Output the [x, y] coordinate of the center of the cell containing the given text.  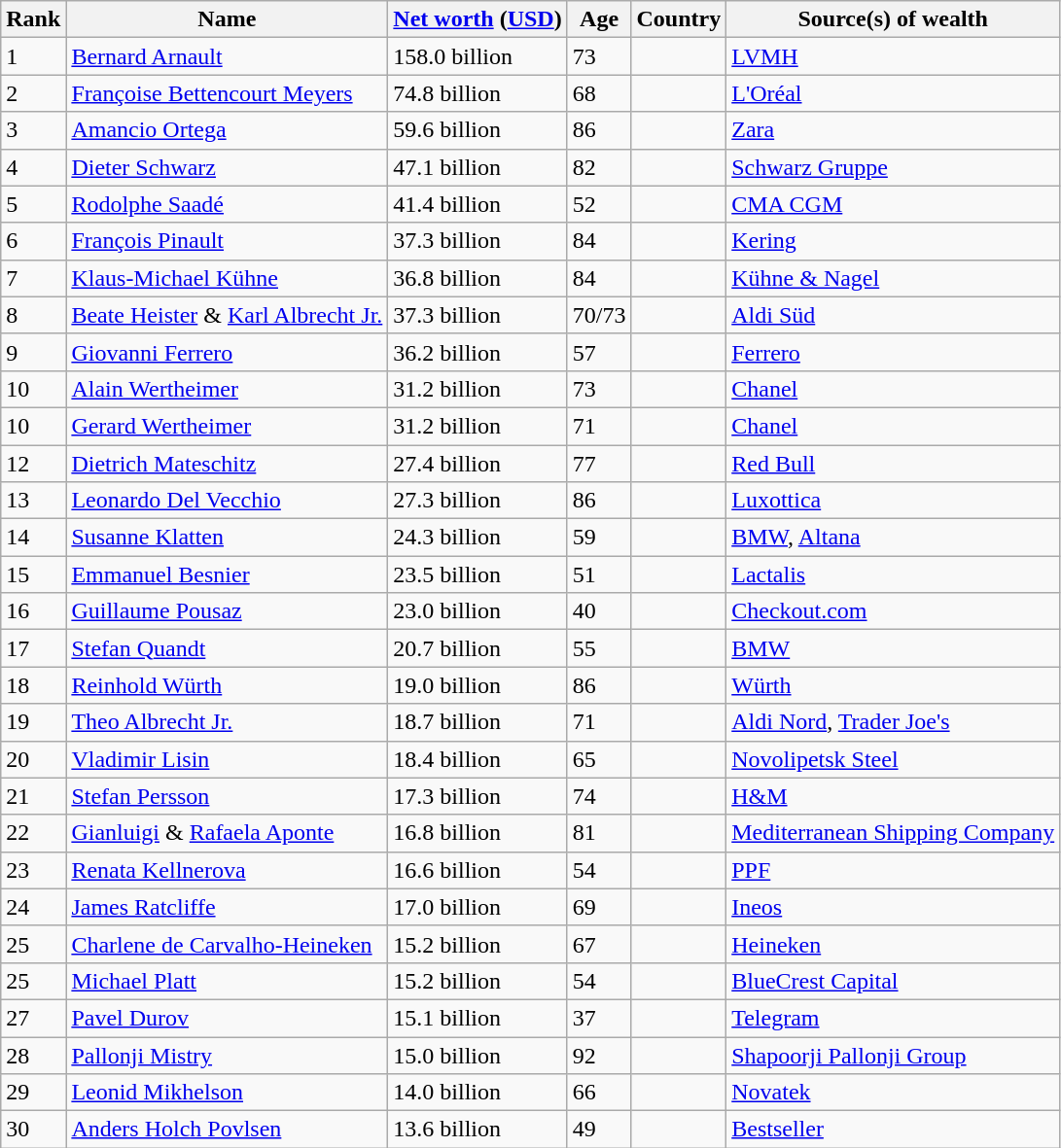
82 [599, 167]
19.0 billion [477, 685]
7 [33, 278]
16.6 billion [477, 870]
Klaus-Michael Kühne [228, 278]
27 [33, 1018]
Schwarz Gruppe [893, 167]
Vladimir Lisin [228, 759]
Gianluigi & Rafaela Aponte [228, 833]
16.8 billion [477, 833]
Bestseller [893, 1130]
Ineos [893, 907]
14.0 billion [477, 1093]
Leonardo Del Vecchio [228, 501]
CMA CGM [893, 204]
Mediterranean Shipping Company [893, 833]
5 [33, 204]
Age [599, 19]
158.0 billion [477, 56]
Françoise Bettencourt Meyers [228, 93]
16 [33, 611]
49 [599, 1130]
77 [599, 464]
18.7 billion [477, 722]
Bernard Arnault [228, 56]
2 [33, 93]
24 [33, 907]
3 [33, 130]
9 [33, 352]
Luxottica [893, 501]
41.4 billion [477, 204]
Susanne Klatten [228, 538]
15 [33, 574]
37 [599, 1018]
Alain Wertheimer [228, 389]
28 [33, 1055]
74 [599, 796]
Kühne & Nagel [893, 278]
57 [599, 352]
Gerard Wertheimer [228, 426]
51 [599, 574]
Net worth (USD) [477, 19]
66 [599, 1093]
70/73 [599, 315]
Reinhold Würth [228, 685]
65 [599, 759]
Rodolphe Saadé [228, 204]
81 [599, 833]
23.5 billion [477, 574]
4 [33, 167]
Red Bull [893, 464]
92 [599, 1055]
36.2 billion [477, 352]
13 [33, 501]
Pavel Durov [228, 1018]
74.8 billion [477, 93]
20.7 billion [477, 648]
36.8 billion [477, 278]
Kering [893, 241]
Shapoorji Pallonji Group [893, 1055]
Guillaume Pousaz [228, 611]
20 [33, 759]
Aldi Nord, Trader Joe's [893, 722]
François Pinault [228, 241]
Ferrero [893, 352]
BMW, Altana [893, 538]
19 [33, 722]
Amancio Ortega [228, 130]
Novolipetsk Steel [893, 759]
40 [599, 611]
H&M [893, 796]
59.6 billion [477, 130]
18.4 billion [477, 759]
Emmanuel Besnier [228, 574]
29 [33, 1093]
Dieter Schwarz [228, 167]
Beate Heister & Karl Albrecht Jr. [228, 315]
Pallonji Mistry [228, 1055]
Renata Kellnerova [228, 870]
Lactalis [893, 574]
55 [599, 648]
Charlene de Carvalho-Heineken [228, 944]
12 [33, 464]
Stefan Quandt [228, 648]
27.3 billion [477, 501]
L'Oréal [893, 93]
24.3 billion [477, 538]
17.0 billion [477, 907]
14 [33, 538]
Würth [893, 685]
James Ratcliffe [228, 907]
23.0 billion [477, 611]
Checkout.com [893, 611]
8 [33, 315]
67 [599, 944]
Rank [33, 19]
17 [33, 648]
47.1 billion [477, 167]
Leonid Mikhelson [228, 1093]
15.1 billion [477, 1018]
Aldi Süd [893, 315]
22 [33, 833]
BMW [893, 648]
Michael Platt [228, 981]
Name [228, 19]
13.6 billion [477, 1130]
Zara [893, 130]
Giovanni Ferrero [228, 352]
LVMH [893, 56]
68 [599, 93]
PPF [893, 870]
Country [679, 19]
15.0 billion [477, 1055]
Theo Albrecht Jr. [228, 722]
21 [33, 796]
30 [33, 1130]
18 [33, 685]
52 [599, 204]
Heineken [893, 944]
Dietrich Mateschitz [228, 464]
1 [33, 56]
23 [33, 870]
Source(s) of wealth [893, 19]
Anders Holch Povlsen [228, 1130]
Stefan Persson [228, 796]
BlueCrest Capital [893, 981]
6 [33, 241]
Telegram [893, 1018]
69 [599, 907]
Novatek [893, 1093]
59 [599, 538]
17.3 billion [477, 796]
27.4 billion [477, 464]
